From the cell containing the given text, extract its center point as [x, y] coordinate. 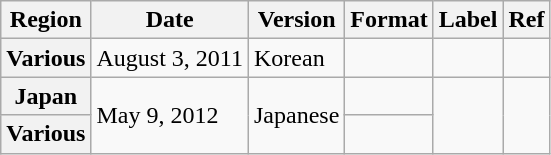
Label [468, 20]
Date [170, 20]
Format [389, 20]
Korean [296, 58]
Japanese [296, 115]
Version [296, 20]
August 3, 2011 [170, 58]
May 9, 2012 [170, 115]
Japan [46, 96]
Region [46, 20]
Ref [526, 20]
